Return the (x, y) coordinate for the center point of the cell that contains the specified text.  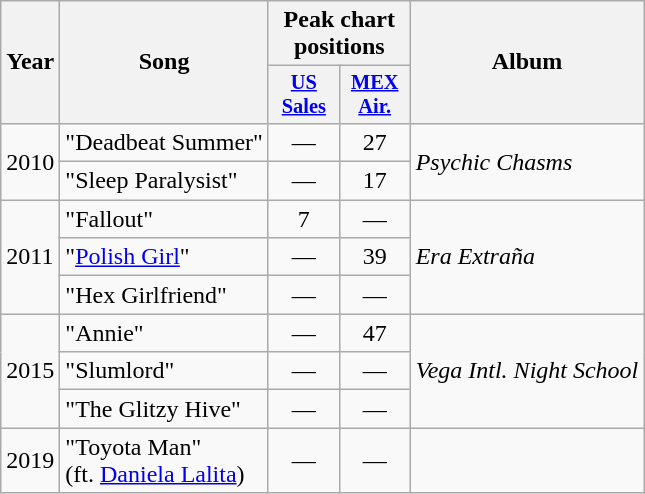
Song (164, 62)
"Sleep Paralysist" (164, 181)
2011 (30, 257)
Year (30, 62)
39 (374, 257)
"Fallout" (164, 219)
27 (374, 142)
7 (304, 219)
"Toyota Man"(ft. Daniela Lalita) (164, 460)
"Deadbeat Summer" (164, 142)
47 (374, 333)
"Slumlord" (164, 371)
Psychic Chasms (527, 161)
MEXAir. (374, 95)
2015 (30, 371)
"Hex Girlfriend" (164, 295)
Peak chart positions (339, 34)
Era Extraña (527, 257)
"The Glitzy Hive" (164, 409)
Album (527, 62)
2019 (30, 460)
17 (374, 181)
Vega Intl. Night School (527, 371)
"Polish Girl" (164, 257)
USSales (304, 95)
2010 (30, 161)
"Annie" (164, 333)
